Capture the cell that displays the provided text and extract its (X, Y) central coordinate. 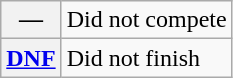
Did not finish (146, 58)
— (31, 20)
Did not compete (146, 20)
DNF (31, 58)
